Locate the cell with the specified text and output its [X, Y] center coordinate. 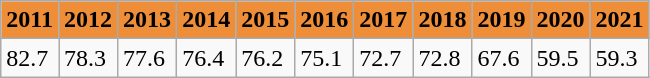
2011 [30, 20]
72.8 [442, 58]
2020 [560, 20]
76.4 [206, 58]
2013 [148, 20]
2014 [206, 20]
2016 [324, 20]
2018 [442, 20]
77.6 [148, 58]
59.3 [620, 58]
2019 [502, 20]
75.1 [324, 58]
2015 [266, 20]
59.5 [560, 58]
78.3 [88, 58]
76.2 [266, 58]
72.7 [384, 58]
67.6 [502, 58]
82.7 [30, 58]
2012 [88, 20]
2021 [620, 20]
2017 [384, 20]
